Return [X, Y] of the center of cell containing provided text 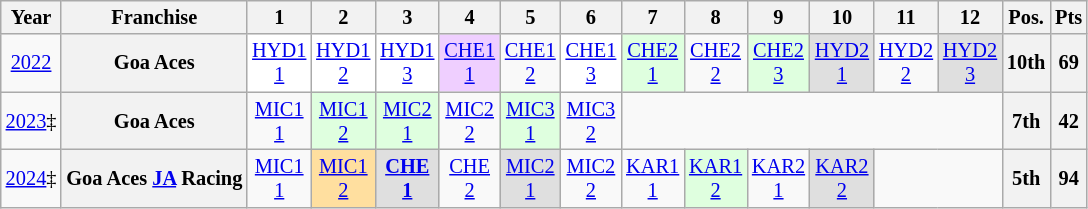
2024‡ [32, 178]
42 [1068, 121]
HYD13 [407, 63]
CHE11 [470, 63]
8 [716, 17]
3 [407, 17]
Pts [1068, 17]
2022 [32, 63]
CHE2 [470, 178]
Pos. [1026, 17]
4 [470, 17]
CHE22 [716, 63]
7 [652, 17]
Goa Aces JA Racing [154, 178]
HYD22 [906, 63]
KAR11 [652, 178]
12 [970, 17]
2023‡ [32, 121]
1 [279, 17]
2 [343, 17]
69 [1068, 63]
HYD11 [279, 63]
KAR22 [842, 178]
MIC32 [592, 121]
Franchise [154, 17]
HYD23 [970, 63]
11 [906, 17]
5th [1026, 178]
6 [592, 17]
10th [1026, 63]
HYD21 [842, 63]
KAR21 [778, 178]
94 [1068, 178]
CHE21 [652, 63]
CHE12 [530, 63]
5 [530, 17]
CHE13 [592, 63]
Year [32, 17]
MIC31 [530, 121]
KAR12 [716, 178]
9 [778, 17]
CHE1 [407, 178]
7th [1026, 121]
HYD12 [343, 63]
CHE23 [778, 63]
10 [842, 17]
